Return (X, Y) of the center of cell containing provided text 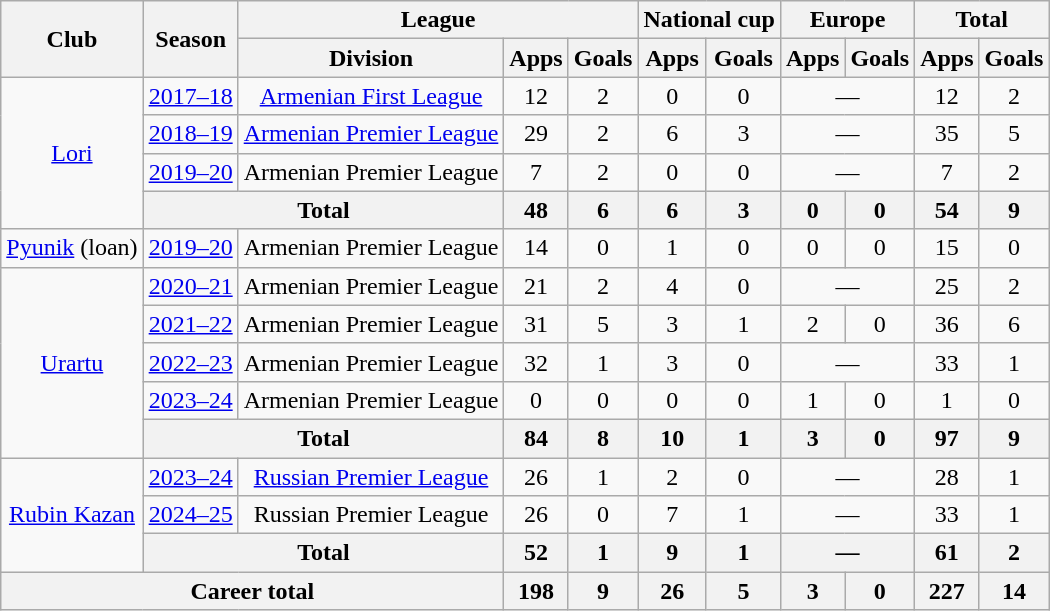
36 (947, 324)
2018–19 (190, 134)
29 (536, 134)
15 (947, 248)
National cup (709, 20)
2022–23 (190, 362)
8 (603, 438)
97 (947, 438)
2020–21 (190, 286)
52 (536, 553)
2021–22 (190, 324)
35 (947, 134)
28 (947, 477)
Lori (72, 153)
48 (536, 210)
61 (947, 553)
League (438, 20)
198 (536, 591)
Pyunik (loan) (72, 248)
Rubin Kazan (72, 515)
54 (947, 210)
Europe (847, 20)
Division (371, 58)
10 (672, 438)
Career total (252, 591)
84 (536, 438)
Season (190, 39)
2017–18 (190, 96)
4 (672, 286)
227 (947, 591)
Armenian First League (371, 96)
Urartu (72, 362)
2024–25 (190, 515)
21 (536, 286)
31 (536, 324)
32 (536, 362)
25 (947, 286)
Club (72, 39)
